Pinpoint the cell where the given text exists, returning its (X, Y) midpoint coordinate. 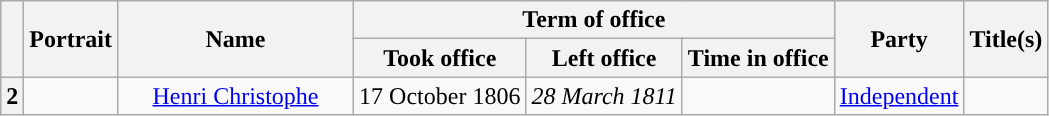
Party (899, 39)
Independent (899, 96)
Name (235, 39)
Portrait (71, 39)
2 (12, 96)
Took office (440, 58)
Left office (604, 58)
Henri Christophe (235, 96)
17 October 1806 (440, 96)
Time in office (758, 58)
28 March 1811 (604, 96)
Term of office (594, 20)
Title(s) (1006, 39)
